Find where the given text appears and provide that cell's center as (X, Y) coordinate. 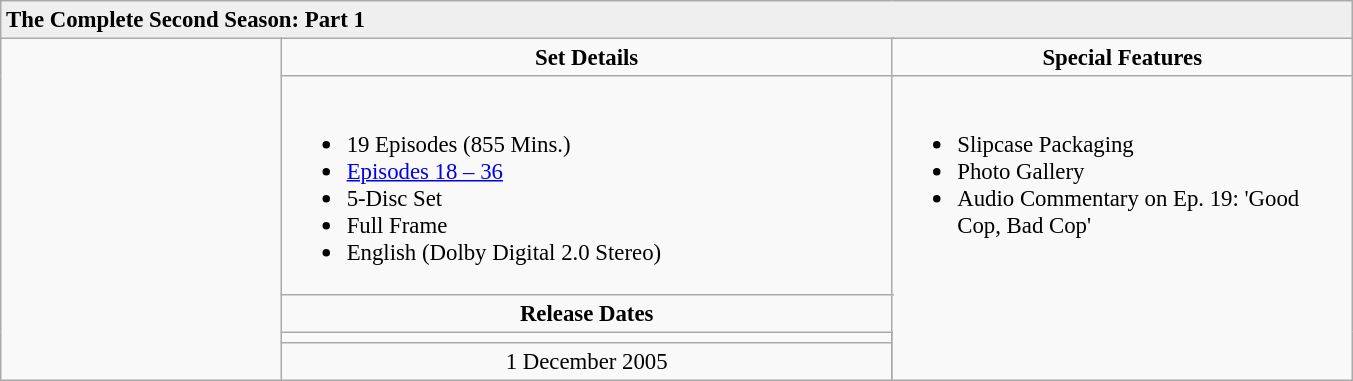
The Complete Second Season: Part 1 (677, 20)
19 Episodes (855 Mins.)Episodes 18 – 365-Disc SetFull FrameEnglish (Dolby Digital 2.0 Stereo) (586, 185)
Special Features (1122, 58)
Slipcase PackagingPhoto GalleryAudio Commentary on Ep. 19: 'Good Cop, Bad Cop' (1122, 228)
Set Details (586, 58)
Release Dates (586, 313)
1 December 2005 (586, 361)
